Capture the cell that displays the provided text and extract its (X, Y) central coordinate. 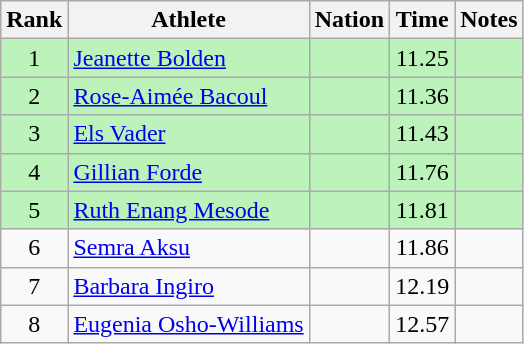
3 (34, 134)
1 (34, 58)
Semra Aksu (188, 248)
Rank (34, 20)
Ruth Enang Mesode (188, 210)
Time (422, 20)
Barbara Ingiro (188, 286)
7 (34, 286)
Nation (349, 20)
Els Vader (188, 134)
6 (34, 248)
5 (34, 210)
12.57 (422, 324)
11.25 (422, 58)
12.19 (422, 286)
2 (34, 96)
Eugenia Osho-Williams (188, 324)
4 (34, 172)
Athlete (188, 20)
11.36 (422, 96)
Notes (489, 20)
Rose-Aimée Bacoul (188, 96)
Gillian Forde (188, 172)
11.86 (422, 248)
8 (34, 324)
11.43 (422, 134)
11.76 (422, 172)
11.81 (422, 210)
Jeanette Bolden (188, 58)
